Provide the [X, Y] coordinate of the cell's center where the given text is located.  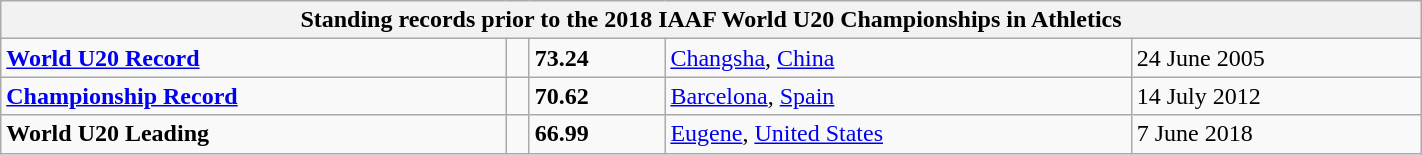
World U20 Leading [254, 134]
14 July 2012 [1276, 96]
7 June 2018 [1276, 134]
Eugene, United States [898, 134]
Changsha, China [898, 58]
66.99 [597, 134]
70.62 [597, 96]
Barcelona, Spain [898, 96]
Championship Record [254, 96]
73.24 [597, 58]
Standing records prior to the 2018 IAAF World U20 Championships in Athletics [711, 20]
24 June 2005 [1276, 58]
World U20 Record [254, 58]
